Search for the cell housing the specified text and yield its [x, y] center coordinate. 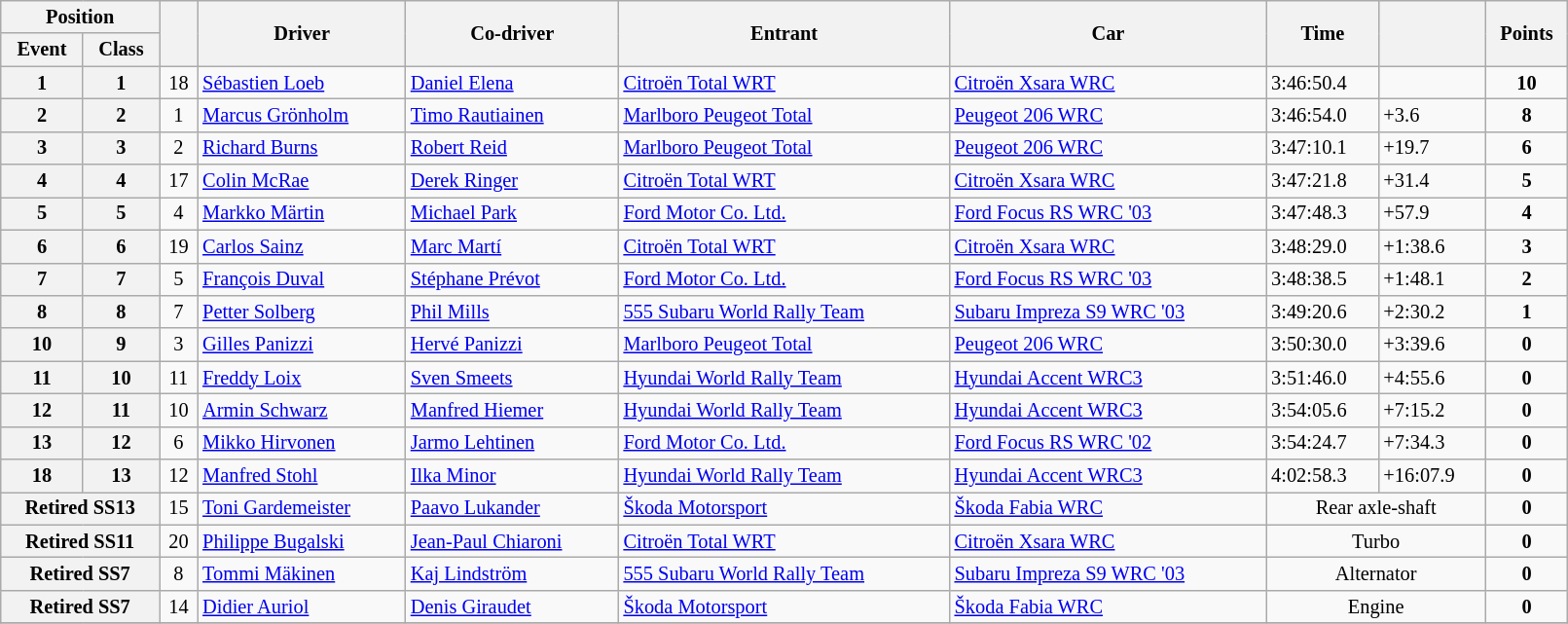
+3:39.6 [1433, 345]
Gilles Panizzi [302, 345]
Richard Burns [302, 148]
Ford Focus RS WRC '02 [1109, 443]
+57.9 [1433, 213]
Turbo [1376, 541]
Alternator [1376, 573]
3:47:21.8 [1322, 181]
4:02:58.3 [1322, 476]
17 [179, 181]
Robert Reid [512, 148]
3:49:20.6 [1322, 312]
20 [179, 541]
3:48:38.5 [1322, 279]
3:46:50.4 [1322, 83]
Phil Mills [512, 312]
Time [1322, 33]
Manfred Stohl [302, 476]
Position [80, 17]
Paavo Lukander [512, 508]
Retired SS11 [80, 541]
3:51:46.0 [1322, 378]
Petter Solberg [302, 312]
+2:30.2 [1433, 312]
Points [1526, 33]
Jean-Paul Chiaroni [512, 541]
Rear axle-shaft [1376, 508]
+3.6 [1433, 115]
19 [179, 246]
+4:55.6 [1433, 378]
Hervé Panizzi [512, 345]
Entrant [784, 33]
Marcus Grönholm [302, 115]
Ilka Minor [512, 476]
Mikko Hirvonen [302, 443]
Driver [302, 33]
3:54:24.7 [1322, 443]
Daniel Elena [512, 83]
+7:34.3 [1433, 443]
Event [43, 50]
Engine [1376, 606]
+1:48.1 [1433, 279]
3:48:29.0 [1322, 246]
3:54:05.6 [1322, 410]
Tommi Mäkinen [302, 573]
Markko Märtin [302, 213]
Car [1109, 33]
9 [121, 345]
3:47:48.3 [1322, 213]
+1:38.6 [1433, 246]
Retired SS13 [80, 508]
Carlos Sainz [302, 246]
Derek Ringer [512, 181]
Didier Auriol [302, 606]
14 [179, 606]
Denis Giraudet [512, 606]
Michael Park [512, 213]
Colin McRae [302, 181]
Jarmo Lehtinen [512, 443]
+7:15.2 [1433, 410]
Sven Smeets [512, 378]
Marc Martí [512, 246]
Manfred Hiemer [512, 410]
Kaj Lindström [512, 573]
Freddy Loix [302, 378]
3:46:54.0 [1322, 115]
Co-driver [512, 33]
Armin Schwarz [302, 410]
15 [179, 508]
Toni Gardemeister [302, 508]
François Duval [302, 279]
3:47:10.1 [1322, 148]
Stéphane Prévot [512, 279]
3:50:30.0 [1322, 345]
Timo Rautiainen [512, 115]
+16:07.9 [1433, 476]
+31.4 [1433, 181]
Philippe Bugalski [302, 541]
Sébastien Loeb [302, 83]
+19.7 [1433, 148]
Class [121, 50]
